Identify which cell holds the provided text, then report its [X, Y] central coordinate. 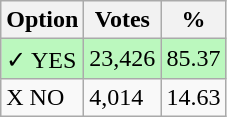
Votes [122, 20]
4,014 [122, 97]
✓ YES [42, 59]
85.37 [194, 59]
% [194, 20]
X NO [42, 97]
Option [42, 20]
23,426 [122, 59]
14.63 [194, 97]
